Determine the (X, Y) coordinate at the center of the cell enclosing the given text.  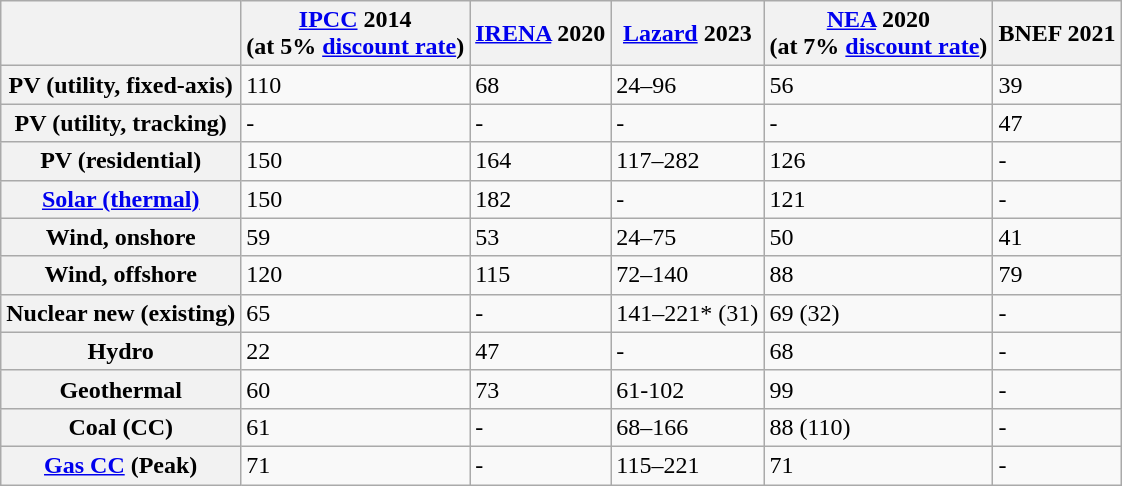
61 (356, 427)
59 (356, 237)
182 (540, 199)
79 (1057, 275)
22 (356, 351)
53 (540, 237)
24–96 (688, 85)
41 (1057, 237)
56 (878, 85)
Lazard 2023 (688, 34)
39 (1057, 85)
Coal (CC) (121, 427)
BNEF 2021 (1057, 34)
68–166 (688, 427)
PV (residential) (121, 161)
60 (356, 389)
NEA 2020(at 7% discount rate) (878, 34)
99 (878, 389)
126 (878, 161)
115–221 (688, 465)
50 (878, 237)
110 (356, 85)
PV (utility, tracking) (121, 123)
141–221* (31) (688, 313)
Hydro (121, 351)
24–75 (688, 237)
115 (540, 275)
IRENA 2020 (540, 34)
Wind, onshore (121, 237)
69 (32) (878, 313)
Geothermal (121, 389)
Solar (thermal) (121, 199)
65 (356, 313)
164 (540, 161)
88 (110) (878, 427)
73 (540, 389)
IPCC 2014(at 5% discount rate) (356, 34)
121 (878, 199)
PV (utility, fixed-axis) (121, 85)
Gas CC (Peak) (121, 465)
88 (878, 275)
72–140 (688, 275)
Nuclear new (existing) (121, 313)
120 (356, 275)
61-102 (688, 389)
Wind, offshore (121, 275)
117–282 (688, 161)
